Return the (x, y) coordinate for the center point of the cell that contains the specified text.  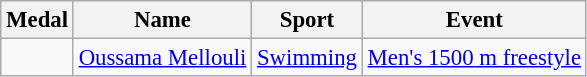
Name (162, 20)
Oussama Mellouli (162, 58)
Sport (308, 20)
Swimming (308, 58)
Medal (38, 20)
Event (474, 20)
Men's 1500 m freestyle (474, 58)
